Scan for the cell matching the given text and deliver its [x, y] coordinate at center. 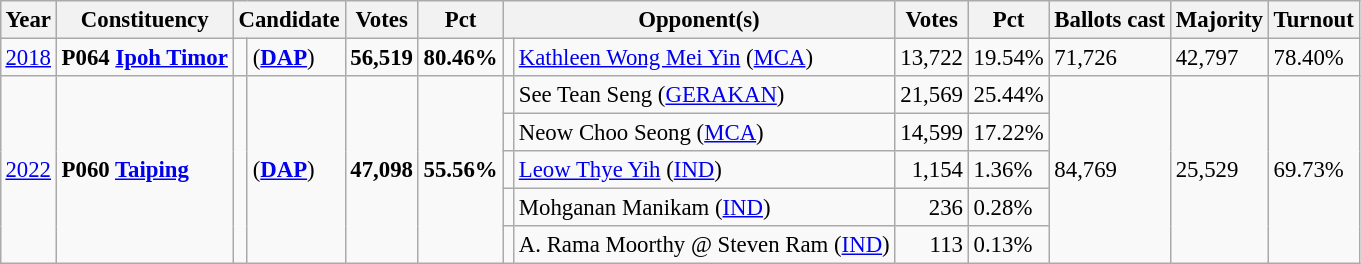
21,569 [932, 95]
Ballots cast [1110, 20]
Mohganan Manikam (IND) [704, 208]
42,797 [1219, 57]
1.36% [1008, 170]
84,769 [1110, 170]
55.56% [460, 170]
78.40% [1314, 57]
Neow Choo Seong (MCA) [704, 133]
See Tean Seng (GERAKAN) [704, 95]
Kathleen Wong Mei Yin (MCA) [704, 57]
113 [932, 245]
2022 [28, 170]
P064 Ipoh Timor [144, 57]
236 [932, 208]
56,519 [382, 57]
13,722 [932, 57]
0.28% [1008, 208]
1,154 [932, 170]
Turnout [1314, 20]
47,098 [382, 170]
Candidate [289, 20]
2018 [28, 57]
69.73% [1314, 170]
A. Rama Moorthy @ Steven Ram (IND) [704, 245]
71,726 [1110, 57]
Constituency [144, 20]
0.13% [1008, 245]
80.46% [460, 57]
14,599 [932, 133]
25.44% [1008, 95]
Leow Thye Yih (IND) [704, 170]
Majority [1219, 20]
Year [28, 20]
17.22% [1008, 133]
19.54% [1008, 57]
Opponent(s) [699, 20]
25,529 [1219, 170]
P060 Taiping [144, 170]
